Identify which cell holds the provided text, then report its (x, y) central coordinate. 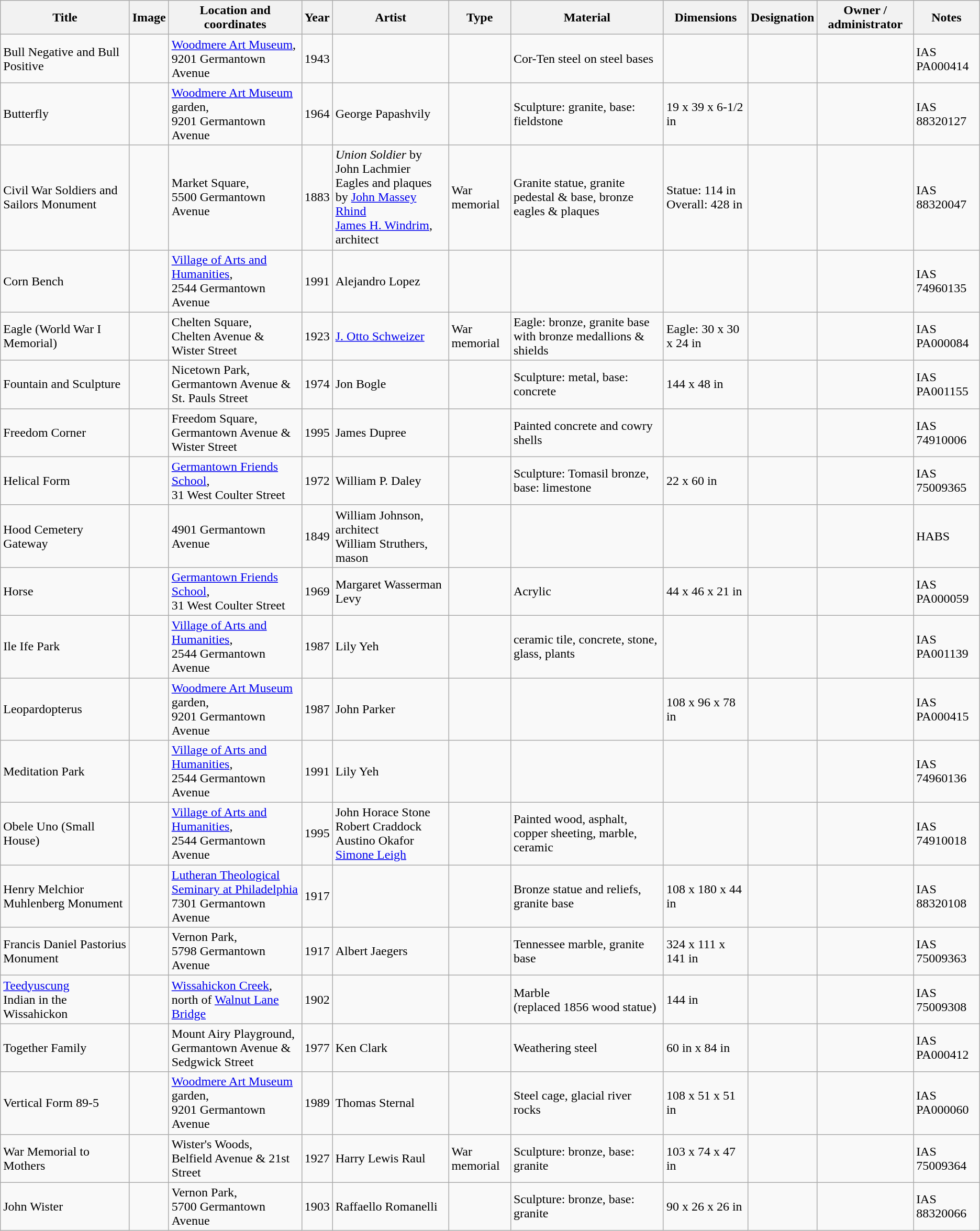
Margaret Wasserman Levy (391, 591)
Freedom Square,Germantown Avenue & Wister Street (235, 432)
James Dupree (391, 432)
Bronze statue and reliefs, granite base (587, 896)
IAS 74910018 (946, 834)
Alejandro Lopez (391, 281)
1964 (317, 114)
Sculpture: granite, base: fieldstone (587, 114)
Union Soldier by John LachmierEagles and plaques by John Massey RhindJames H. Windrim, architect (391, 197)
1972 (317, 481)
John Wister (65, 1206)
Material (587, 18)
90 x 26 x 26 in (706, 1206)
Marble(replaced 1856 wood statue) (587, 1000)
1902 (317, 1000)
Vertical Form 89-5 (65, 1103)
Ken Clark (391, 1048)
Dimensions (706, 18)
IAS 88320127 (946, 114)
Image (149, 18)
Henry Melchior Muhlenberg Monument (65, 896)
HABS (946, 536)
Weathering steel (587, 1048)
IAS 75009365 (946, 481)
IAS PA000060 (946, 1103)
IAS 74960135 (946, 281)
144 in (706, 1000)
Hood Cemetery Gateway (65, 536)
IAS PA000084 (946, 336)
Corn Bench (65, 281)
Nicetown Park,Germantown Avenue & St. Pauls Street (235, 384)
144 x 48 in (706, 384)
Steel cage, glacial river rocks (587, 1103)
324 x 111 x 141 in (706, 951)
Freedom Corner (65, 432)
1943 (317, 59)
Granite statue, granite pedestal & base, bronze eagles & plaques (587, 197)
Meditation Park (65, 772)
J. Otto Schweizer (391, 336)
Type (480, 18)
Vernon Park,5700 Germantown Avenue (235, 1206)
IAS PA000415 (946, 709)
Painted concrete and cowry shells (587, 432)
Lutheran Theological Seminary at Philadelphia7301 Germantown Avenue (235, 896)
Civil War Soldiers and Sailors Monument (65, 197)
Fountain and Sculpture (65, 384)
Title (65, 18)
Statue: 114 inOverall: 428 in (706, 197)
IAS 74910006 (946, 432)
Market Square,5500 Germantown Avenue (235, 197)
Ile Ife Park (65, 646)
Painted wood, asphalt, copper sheeting, marble, ceramic (587, 834)
Vernon Park,5798 Germantown Avenue (235, 951)
Eagle: bronze, granite base with bronze medallions & shields (587, 336)
108 x 180 x 44 in (706, 896)
IAS 74960136 (946, 772)
Year (317, 18)
Mount Airy Playground,Germantown Avenue & Sedgwick Street (235, 1048)
Sculpture: Tomasil bronze, base: limestone (587, 481)
John Horace StoneRobert CraddockAustino OkaforSimone Leigh (391, 834)
Thomas Sternal (391, 1103)
Horse (65, 591)
IAS PA000414 (946, 59)
IAS PA001139 (946, 646)
Cor-Ten steel on steel bases (587, 59)
Eagle: 30 x 30 x 24 in (706, 336)
4901 Germantown Avenue (235, 536)
Sculpture: metal, base: concrete (587, 384)
IAS 75009308 (946, 1000)
Designation (783, 18)
22 x 60 in (706, 481)
1989 (317, 1103)
IAS PA000059 (946, 591)
Chelten Square,Chelten Avenue & Wister Street (235, 336)
IAS PA000412 (946, 1048)
108 x 96 x 78 in (706, 709)
Wister's Woods,Belfield Avenue & 21st Street (235, 1158)
44 x 46 x 21 in (706, 591)
Albert Jaegers (391, 951)
Butterfly (65, 114)
War Memorial to Mothers (65, 1158)
IAS 75009363 (946, 951)
IAS 75009364 (946, 1158)
Bull Negative and Bull Positive (65, 59)
Obele Uno (Small House) (65, 834)
1977 (317, 1048)
1927 (317, 1158)
Eagle (World War I Memorial) (65, 336)
1969 (317, 591)
60 in x 84 in (706, 1048)
Francis Daniel Pastorius Monument (65, 951)
Owner / administrator (865, 18)
Helical Form (65, 481)
103 x 74 x 47 in (706, 1158)
Location and coordinates (235, 18)
Acrylic (587, 591)
1883 (317, 197)
Wissahickon Creek, north of Walnut Lane Bridge (235, 1000)
IAS 88320108 (946, 896)
Jon Bogle (391, 384)
Together Family (65, 1048)
TeedyuscungIndian in the Wissahickon (65, 1000)
Tennessee marble, granite base (587, 951)
Raffaello Romanelli (391, 1206)
1903 (317, 1206)
Harry Lewis Raul (391, 1158)
William Johnson, architectWilliam Struthers, mason (391, 536)
John Parker (391, 709)
108 x 51 x 51 in (706, 1103)
William P. Daley (391, 481)
Woodmere Art Museum,9201 Germantown Avenue (235, 59)
Leopardopterus (65, 709)
Notes (946, 18)
IAS 88320066 (946, 1206)
IAS 88320047 (946, 197)
1974 (317, 384)
1849 (317, 536)
Artist (391, 18)
1923 (317, 336)
19 x 39 x 6-1/2 in (706, 114)
IAS PA001155 (946, 384)
George Papashvily (391, 114)
ceramic tile, concrete, stone, glass, plants (587, 646)
